From the cell containing the given text, extract its center point as [x, y] coordinate. 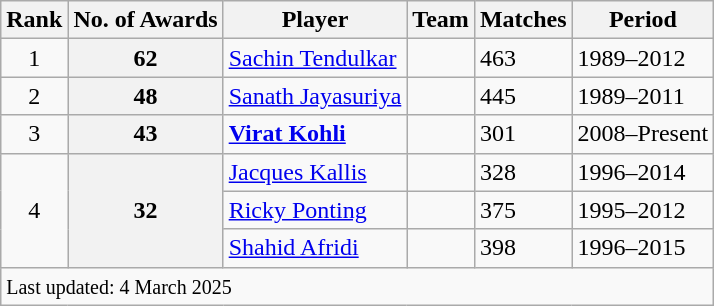
62 [146, 58]
Jacques Kallis [315, 172]
1996–2014 [643, 172]
Team [441, 20]
2 [34, 96]
Last updated: 4 March 2025 [358, 286]
328 [523, 172]
43 [146, 134]
1995–2012 [643, 210]
4 [34, 210]
Sanath Jayasuriya [315, 96]
Sachin Tendulkar [315, 58]
48 [146, 96]
2008–Present [643, 134]
1 [34, 58]
Ricky Ponting [315, 210]
1989–2012 [643, 58]
301 [523, 134]
3 [34, 134]
Matches [523, 20]
463 [523, 58]
445 [523, 96]
398 [523, 248]
Rank [34, 20]
Period [643, 20]
32 [146, 210]
1989–2011 [643, 96]
1996–2015 [643, 248]
No. of Awards [146, 20]
Shahid Afridi [315, 248]
375 [523, 210]
Virat Kohli [315, 134]
Player [315, 20]
